Capture the cell that displays the provided text and extract its (X, Y) central coordinate. 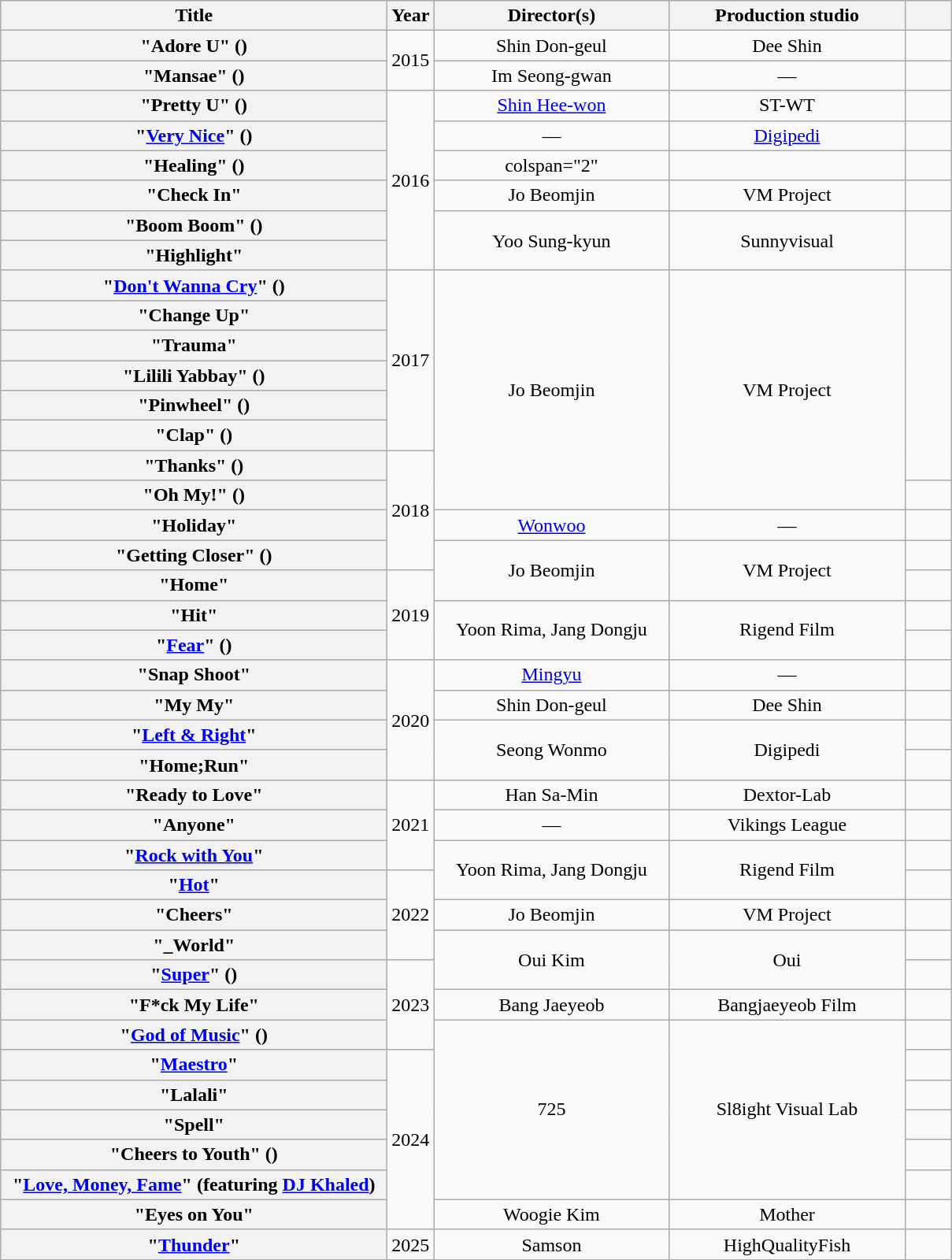
Oui (787, 960)
Mother (787, 1214)
ST-WT (787, 106)
Bang Jaeyeob (551, 1005)
"My My" (194, 705)
"Boom Boom" () (194, 225)
"Thunder" (194, 1244)
"Pretty U" () (194, 106)
2019 (411, 615)
Title (194, 16)
2022 (411, 915)
Shin Hee-won (551, 106)
"F*ck My Life" (194, 1005)
"_World" (194, 945)
"Adore U" () (194, 46)
"Spell" (194, 1125)
Han Sa-Min (551, 795)
Year (411, 16)
"Super" () (194, 975)
"Check In" (194, 195)
"Ready to Love" (194, 795)
Seong Wonmo (551, 750)
Vikings League (787, 825)
HighQualityFish (787, 1244)
Director(s) (551, 16)
"Rock with You" (194, 854)
"Thanks" () (194, 465)
"Anyone" (194, 825)
"Hot" (194, 885)
"Oh My!" () (194, 495)
"Snap Shoot" (194, 675)
"Eyes on You" (194, 1214)
"Healing" () (194, 165)
"Highlight" (194, 255)
Bangjaeyeob Film (787, 1005)
"Hit" (194, 615)
"Pinwheel" () (194, 406)
2021 (411, 825)
"Cheers" (194, 915)
"Left & Right" (194, 735)
2017 (411, 360)
Dextor-Lab (787, 795)
Sunnyvisual (787, 240)
"Mansae" () (194, 76)
Sl8ight Visual Lab (787, 1110)
Im Seong-gwan (551, 76)
Wonwoo (551, 525)
"Fear" () (194, 645)
725 (551, 1110)
2016 (411, 180)
Yoo Sung-kyun (551, 240)
2020 (411, 720)
"Cheers to Youth" () (194, 1154)
2023 (411, 1005)
"Maestro" (194, 1065)
"Home" (194, 585)
"Getting Closer" () (194, 555)
Woogie Kim (551, 1214)
"Don't Wanna Cry" () (194, 285)
2018 (411, 510)
2024 (411, 1140)
"Very Nice" () (194, 135)
Oui Kim (551, 960)
2015 (411, 61)
Samson (551, 1244)
"Change Up" (194, 315)
"Lalali" (194, 1095)
"Home;Run" (194, 765)
"Clap" () (194, 435)
colspan="2" (551, 165)
"Trauma" (194, 345)
Production studio (787, 16)
"Lilili Yabbay" () (194, 376)
"God of Music" () (194, 1035)
2025 (411, 1244)
"Love, Money, Fame" (featuring DJ Khaled) (194, 1184)
Mingyu (551, 675)
"Holiday" (194, 525)
